Locate the cell with the specified text and output its (x, y) center coordinate. 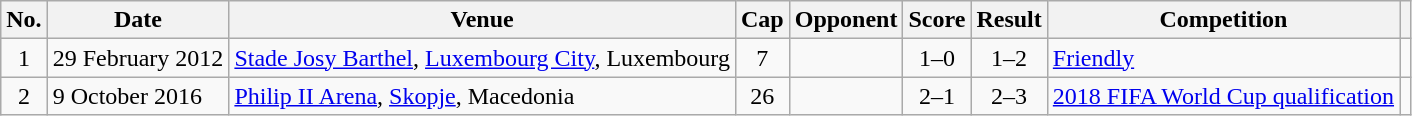
Result (1009, 20)
2 (24, 96)
Competition (1223, 20)
Venue (482, 20)
Date (138, 20)
29 February 2012 (138, 58)
26 (762, 96)
7 (762, 58)
2–1 (937, 96)
No. (24, 20)
1–2 (1009, 58)
Stade Josy Barthel, Luxembourg City, Luxembourg (482, 58)
1 (24, 58)
1–0 (937, 58)
2018 FIFA World Cup qualification (1223, 96)
Score (937, 20)
Opponent (846, 20)
Philip II Arena, Skopje, Macedonia (482, 96)
Friendly (1223, 58)
2–3 (1009, 96)
9 October 2016 (138, 96)
Cap (762, 20)
